Locate the cell with the specified text and output its (x, y) center coordinate. 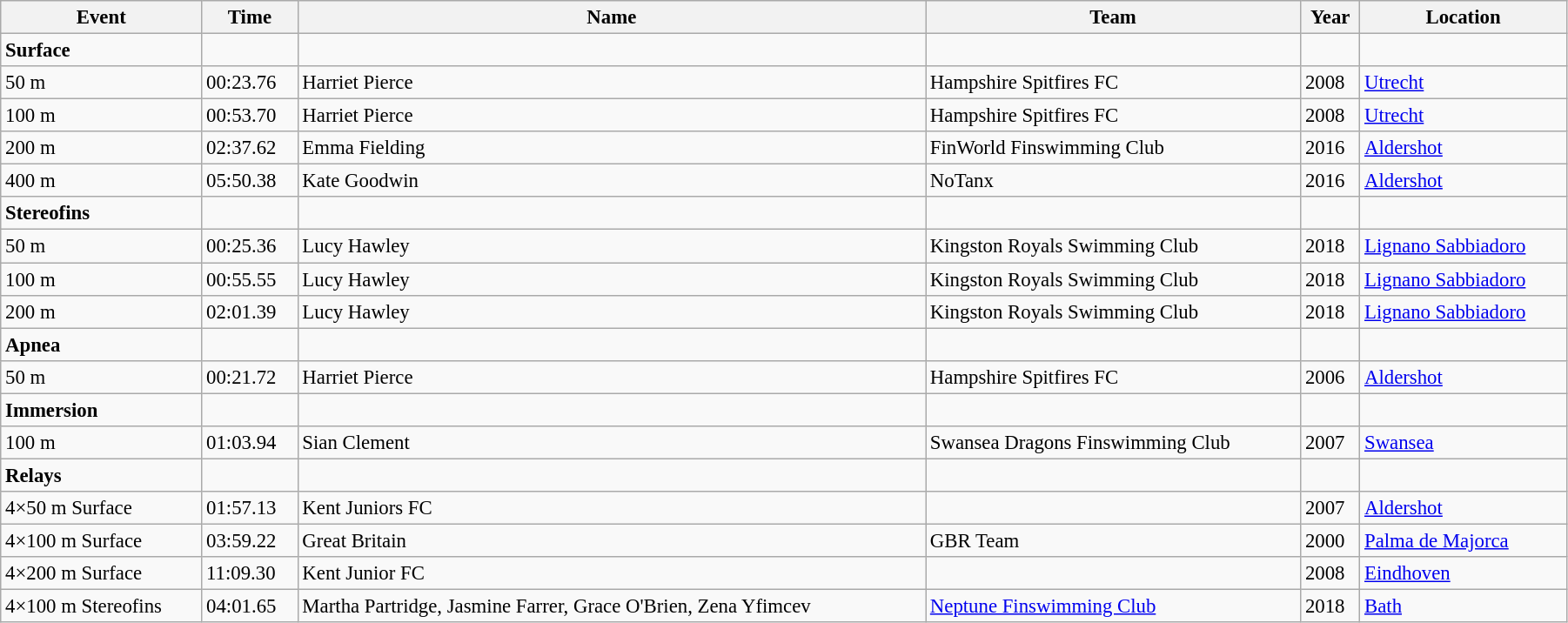
4×100 m Surface (101, 540)
Team (1114, 17)
4×200 m Surface (101, 573)
Event (101, 17)
Relays (101, 475)
Sian Clement (611, 443)
Year (1330, 17)
Swansea (1464, 443)
Immersion (101, 410)
04:01.65 (250, 606)
GBR Team (1114, 540)
02:01.39 (250, 311)
FinWorld Finswimming Club (1114, 148)
Kent Juniors FC (611, 508)
Surface (101, 50)
00:25.36 (250, 246)
Great Britain (611, 540)
Bath (1464, 606)
00:21.72 (250, 377)
Martha Partridge, Jasmine Farrer, Grace O'Brien, Zena Yfimcev (611, 606)
Swansea Dragons Finswimming Club (1114, 443)
2006 (1330, 377)
05:50.38 (250, 181)
Emma Fielding (611, 148)
400 m (101, 181)
11:09.30 (250, 573)
Time (250, 17)
4×100 m Stereofins (101, 606)
Location (1464, 17)
Apnea (101, 345)
02:37.62 (250, 148)
4×50 m Surface (101, 508)
Kate Goodwin (611, 181)
Eindhoven (1464, 573)
00:55.55 (250, 279)
Kent Junior FC (611, 573)
00:23.76 (250, 83)
01:03.94 (250, 443)
03:59.22 (250, 540)
2000 (1330, 540)
Neptune Finswimming Club (1114, 606)
Stereofins (101, 213)
NoTanx (1114, 181)
01:57.13 (250, 508)
00:53.70 (250, 116)
Palma de Majorca (1464, 540)
Name (611, 17)
